From the cell containing the given text, extract its center point as [X, Y] coordinate. 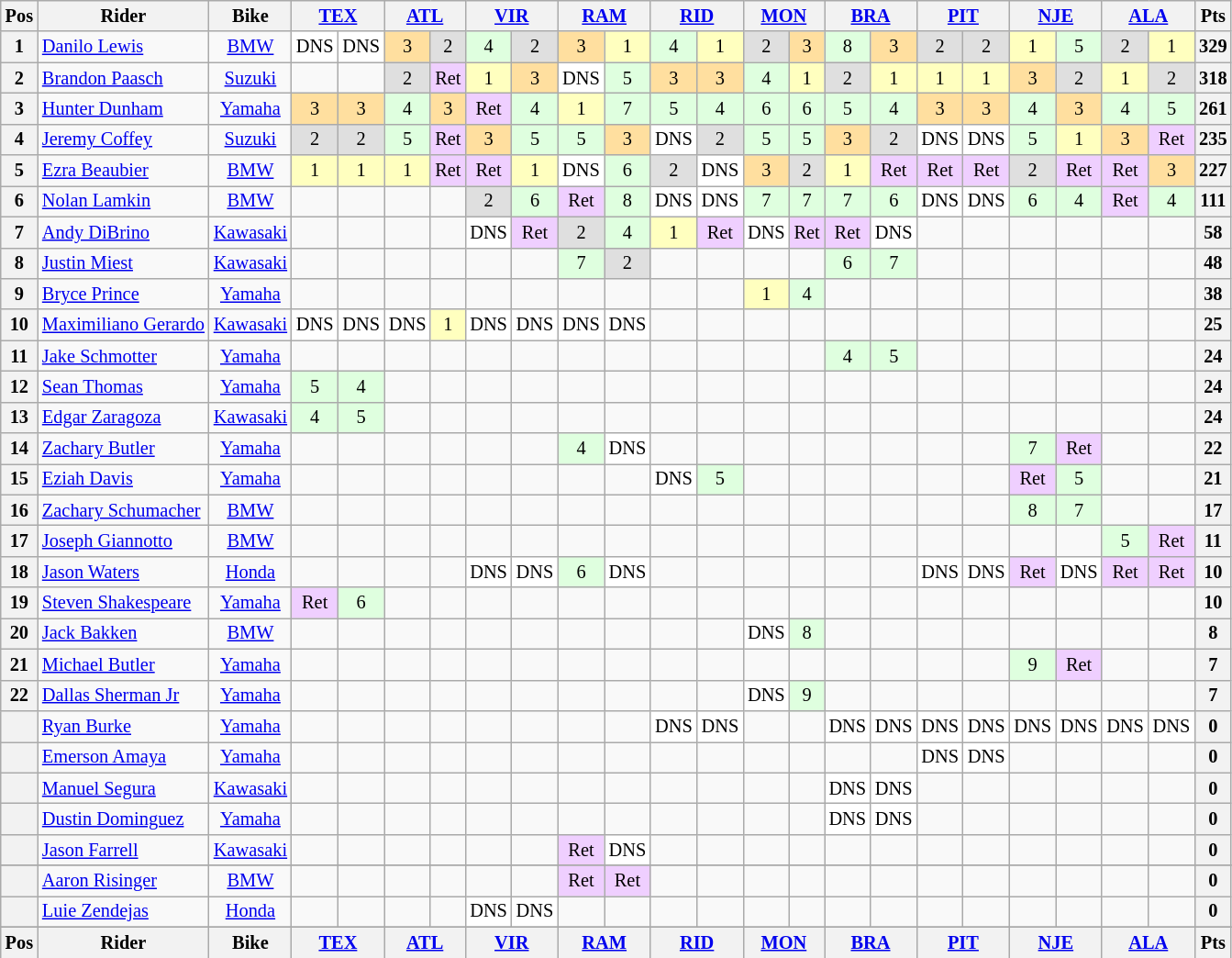
Joseph Giannotto [123, 540]
Aaron Risinger [123, 881]
Jason Waters [123, 572]
261 [1213, 108]
Hunter Dunham [123, 108]
329 [1213, 47]
Emerson Amaya [123, 757]
318 [1213, 78]
Brandon Paasch [123, 78]
19 [19, 603]
12 [19, 386]
38 [1213, 294]
Ezra Beaubier [123, 171]
Danilo Lewis [123, 47]
Jack Bakken [123, 633]
Zachary Schumacher [123, 510]
13 [19, 418]
18 [19, 572]
Dustin Dominguez [123, 819]
25 [1213, 325]
Sean Thomas [123, 386]
58 [1213, 232]
20 [19, 633]
48 [1213, 263]
Manuel Segura [123, 788]
16 [19, 510]
15 [19, 479]
227 [1213, 171]
Nolan Lamkin [123, 201]
Andy DiBrino [123, 232]
Ryan Burke [123, 726]
Zachary Butler [123, 449]
Jeremy Coffey [123, 139]
Jason Farrell [123, 850]
235 [1213, 139]
Eziah Davis [123, 479]
Bryce Prince [123, 294]
14 [19, 449]
Dallas Sherman Jr [123, 696]
Michael Butler [123, 664]
Luie Zendejas [123, 911]
111 [1213, 201]
Edgar Zaragoza [123, 418]
Jake Schmotter [123, 356]
Justin Miest [123, 263]
Maximiliano Gerardo [123, 325]
Steven Shakespeare [123, 603]
